Find where the given text appears and provide that cell's center as (x, y) coordinate. 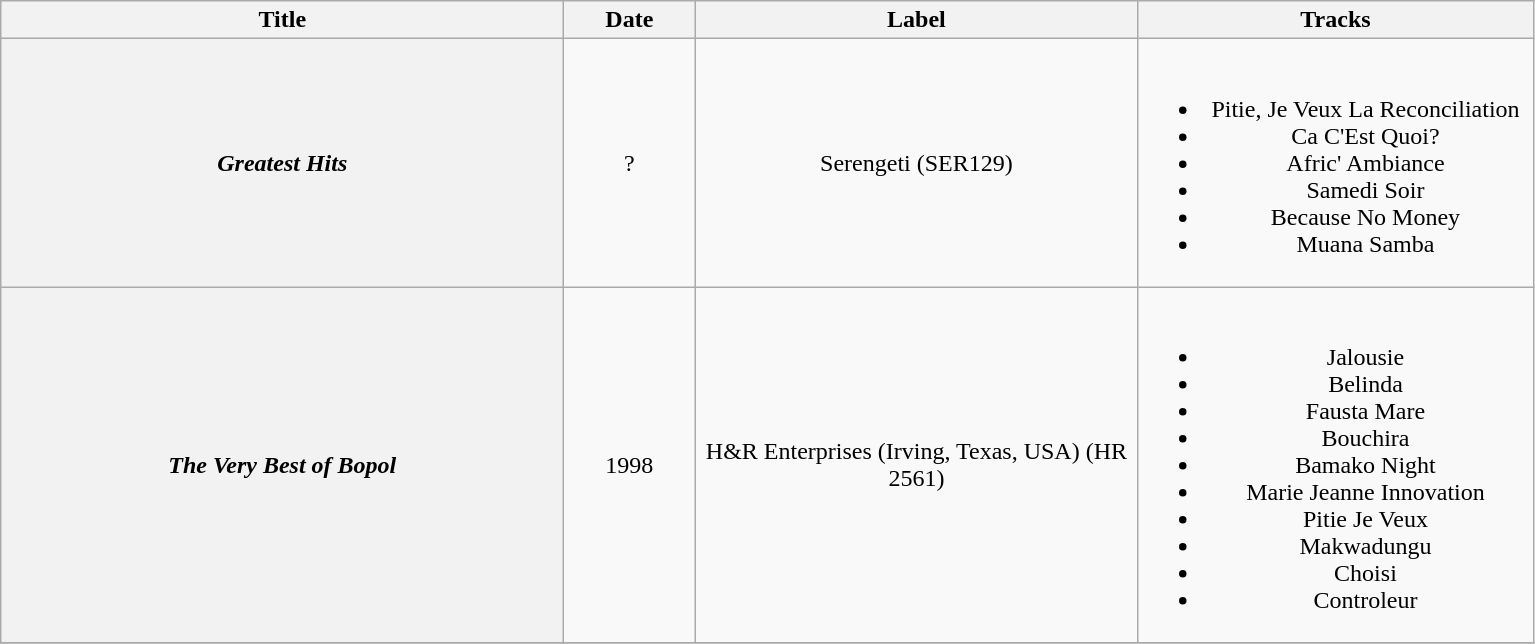
Greatest Hits (282, 163)
? (630, 163)
Title (282, 20)
Serengeti (SER129) (916, 163)
Pitie, Je Veux La ReconciliationCa C'Est Quoi?Afric' AmbianceSamedi SoirBecause No MoneyMuana Samba (1336, 163)
Label (916, 20)
H&R Enterprises (Irving, Texas, USA) (HR 2561) (916, 465)
JalousieBelindaFausta MareBouchiraBamako NightMarie Jeanne InnovationPitie Je VeuxMakwadunguChoisiControleur (1336, 465)
1998 (630, 465)
The Very Best of Bopol (282, 465)
Tracks (1336, 20)
Date (630, 20)
